Output the [x, y] coordinate of the center of the cell containing the given text.  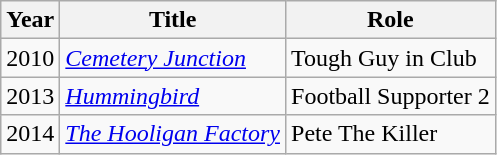
Hummingbird [173, 96]
2013 [30, 96]
2010 [30, 58]
Year [30, 20]
2014 [30, 134]
Role [391, 20]
Tough Guy in Club [391, 58]
The Hooligan Factory [173, 134]
Title [173, 20]
Football Supporter 2 [391, 96]
Pete The Killer [391, 134]
Cemetery Junction [173, 58]
